Identify which cell holds the provided text, then report its [x, y] central coordinate. 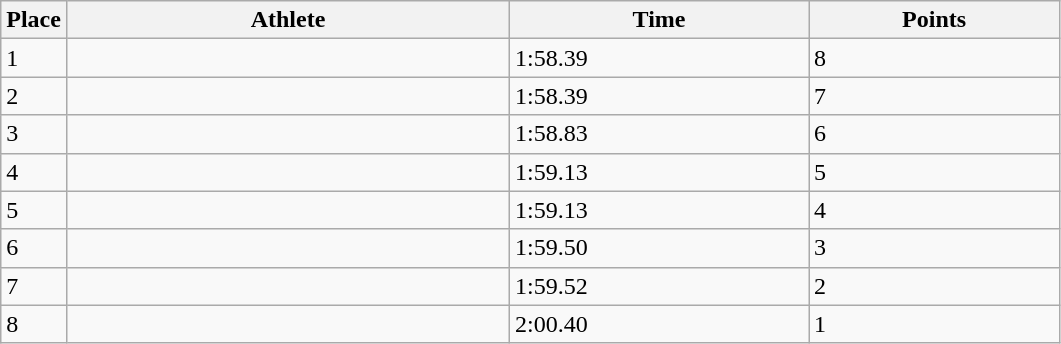
1:59.52 [660, 286]
Time [660, 20]
Points [934, 20]
Place [34, 20]
1:58.83 [660, 134]
1:59.50 [660, 248]
Athlete [288, 20]
2:00.40 [660, 324]
